Return the [x, y] coordinate for the center point of the cell that contains the specified text.  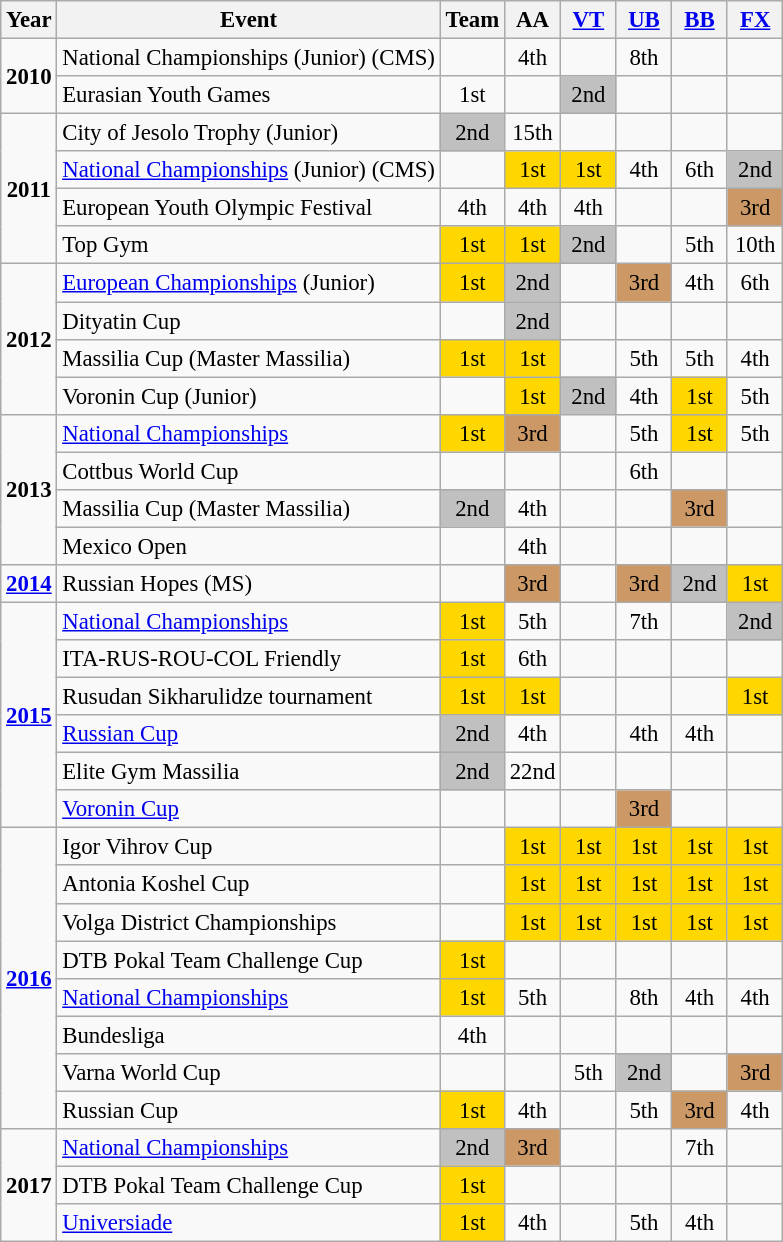
Elite Gym Massilia [248, 772]
Mexico Open [248, 546]
2015 [29, 715]
22nd [532, 772]
2011 [29, 189]
Year [29, 20]
Team [472, 20]
Rusudan Sikharulidze tournament [248, 697]
Cottbus World Cup [248, 471]
2013 [29, 489]
Dityatin Cup [248, 321]
Volga District Championships [248, 922]
Russian Hopes (MS) [248, 584]
BB [700, 20]
Universiade [248, 1223]
15th [532, 133]
Event [248, 20]
2016 [29, 978]
Igor Vihrov Cup [248, 847]
Antonia Koshel Cup [248, 885]
2010 [29, 76]
2014 [29, 584]
AA [532, 20]
VT [589, 20]
European Championships (Junior) [248, 283]
Voronin Cup [248, 809]
Varna World Cup [248, 1073]
2012 [29, 339]
UB [644, 20]
Voronin Cup (Junior) [248, 396]
ITA-RUS-ROU-COL Friendly [248, 659]
2017 [29, 1186]
City of Jesolo Trophy (Junior) [248, 133]
Bundesliga [248, 1035]
Eurasian Youth Games [248, 95]
FX [755, 20]
European Youth Olympic Festival [248, 208]
10th [755, 245]
Top Gym [248, 245]
